Return the [X, Y] coordinate for the center point of the cell that contains the specified text.  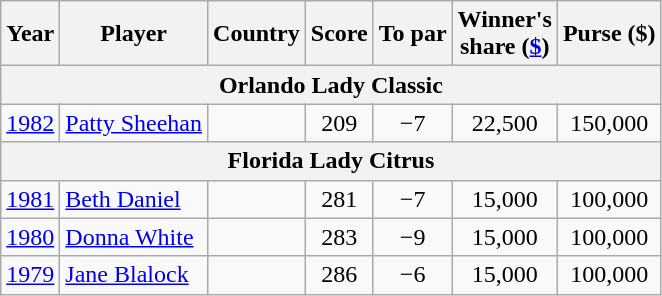
Country [257, 34]
Florida Lady Citrus [331, 161]
1981 [30, 199]
281 [339, 199]
Winner'sshare ($) [504, 34]
To par [412, 34]
Donna White [134, 237]
1982 [30, 123]
150,000 [609, 123]
−9 [412, 237]
Purse ($) [609, 34]
Player [134, 34]
−6 [412, 275]
Patty Sheehan [134, 123]
Orlando Lady Classic [331, 85]
1980 [30, 237]
283 [339, 237]
1979 [30, 275]
286 [339, 275]
Beth Daniel [134, 199]
209 [339, 123]
Year [30, 34]
Score [339, 34]
Jane Blalock [134, 275]
22,500 [504, 123]
